Capture the cell that displays the provided text and extract its [x, y] central coordinate. 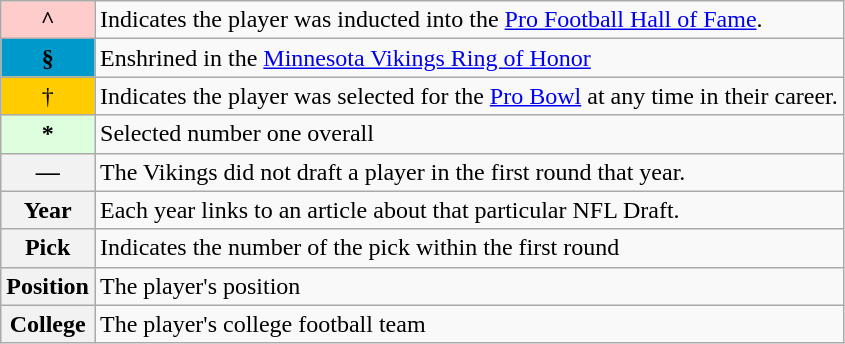
Enshrined in the Minnesota Vikings Ring of Honor [468, 58]
College [48, 324]
Indicates the player was selected for the Pro Bowl at any time in their career. [468, 96]
Indicates the number of the pick within the first round [468, 248]
Each year links to an article about that particular NFL Draft. [468, 210]
^ [48, 20]
§ [48, 58]
Pick [48, 248]
Indicates the player was inducted into the Pro Football Hall of Fame. [468, 20]
The player's position [468, 286]
The Vikings did not draft a player in the first round that year. [468, 172]
Selected number one overall [468, 134]
Position [48, 286]
— [48, 172]
The player's college football team [468, 324]
* [48, 134]
† [48, 96]
Year [48, 210]
